Pinpoint the cell where the given text exists, returning its [x, y] midpoint coordinate. 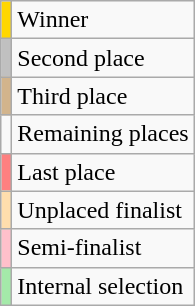
Internal selection [103, 286]
Unplaced finalist [103, 210]
Third place [103, 96]
Last place [103, 172]
Remaining places [103, 134]
Semi-finalist [103, 248]
Winner [103, 20]
Second place [103, 58]
